From the cell containing the given text, extract its center point as [x, y] coordinate. 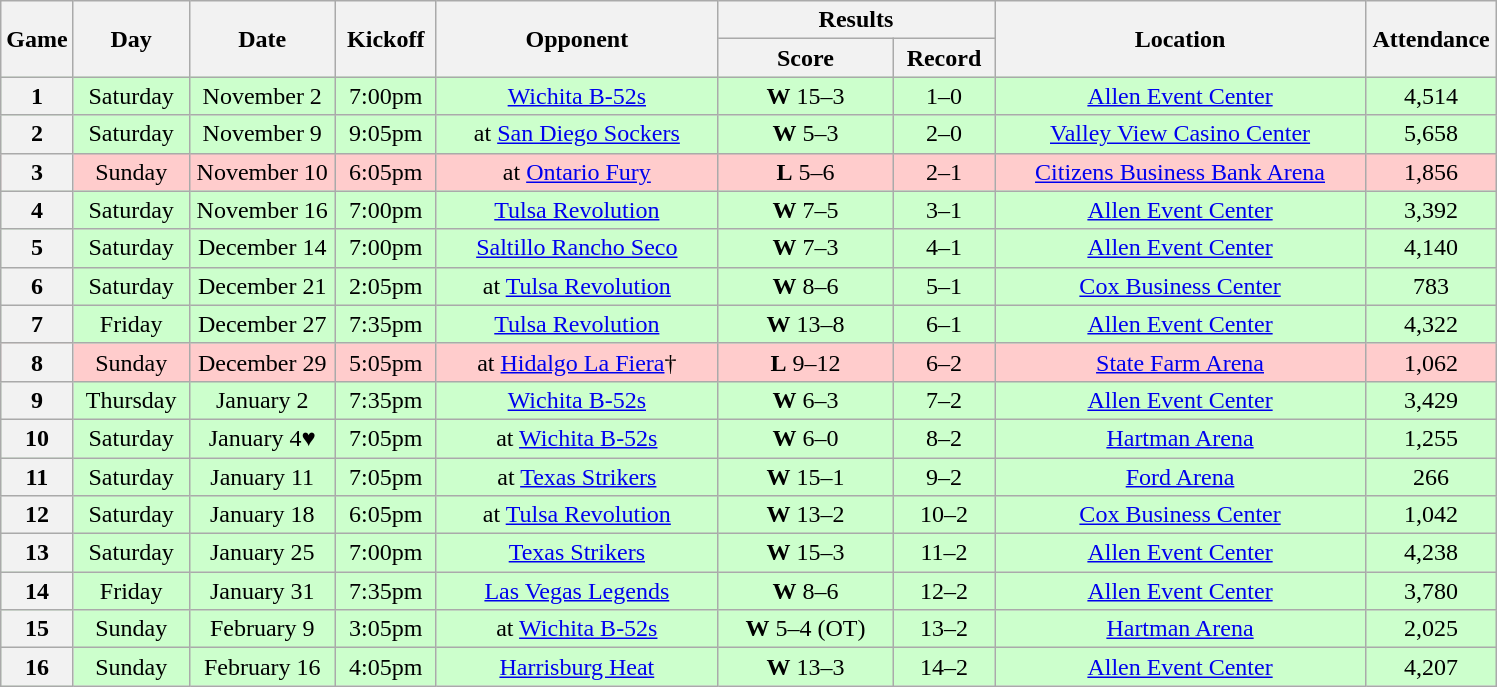
November 2 [262, 96]
W 5–3 [805, 134]
November 10 [262, 172]
January 11 [262, 477]
13 [37, 553]
W 13–3 [805, 667]
L 5–6 [805, 172]
11 [37, 477]
February 16 [262, 667]
at San Diego Sockers [576, 134]
266 [1432, 477]
January 25 [262, 553]
Game [37, 39]
W 5–4 (OT) [805, 629]
December 21 [262, 286]
16 [37, 667]
Day [131, 39]
W 13–2 [805, 515]
Location [1180, 39]
2,025 [1432, 629]
3–1 [944, 210]
8–2 [944, 438]
W 6–0 [805, 438]
January 4♥ [262, 438]
Results [856, 20]
4,207 [1432, 667]
W 13–8 [805, 324]
10–2 [944, 515]
1,042 [1432, 515]
4,514 [1432, 96]
4,140 [1432, 248]
3,392 [1432, 210]
Kickoff [386, 39]
4:05pm [386, 667]
5–1 [944, 286]
9:05pm [386, 134]
1,856 [1432, 172]
W 15–1 [805, 477]
3,429 [1432, 400]
7 [37, 324]
November 16 [262, 210]
W 6–3 [805, 400]
15 [37, 629]
Las Vegas Legends [576, 591]
at Texas Strikers [576, 477]
2–0 [944, 134]
at Ontario Fury [576, 172]
9 [37, 400]
6–1 [944, 324]
Thursday [131, 400]
13–2 [944, 629]
14–2 [944, 667]
1 [37, 96]
Citizens Business Bank Arena [1180, 172]
4 [37, 210]
State Farm Arena [1180, 362]
at Hidalgo La Fiera† [576, 362]
2–1 [944, 172]
February 9 [262, 629]
11–2 [944, 553]
Attendance [1432, 39]
1–0 [944, 96]
5:05pm [386, 362]
January 31 [262, 591]
Harrisburg Heat [576, 667]
1,255 [1432, 438]
12 [37, 515]
12–2 [944, 591]
December 29 [262, 362]
4,322 [1432, 324]
Record [944, 58]
783 [1432, 286]
November 9 [262, 134]
Saltillo Rancho Seco [576, 248]
Opponent [576, 39]
1,062 [1432, 362]
December 14 [262, 248]
2 [37, 134]
Ford Arena [1180, 477]
3:05pm [386, 629]
9–2 [944, 477]
10 [37, 438]
6 [37, 286]
Texas Strikers [576, 553]
8 [37, 362]
L 9–12 [805, 362]
Valley View Casino Center [1180, 134]
W 7–3 [805, 248]
4,238 [1432, 553]
W 7–5 [805, 210]
2:05pm [386, 286]
Score [805, 58]
7–2 [944, 400]
3,780 [1432, 591]
14 [37, 591]
January 2 [262, 400]
December 27 [262, 324]
6–2 [944, 362]
January 18 [262, 515]
Date [262, 39]
5 [37, 248]
4–1 [944, 248]
3 [37, 172]
5,658 [1432, 134]
